Provide the [x, y] coordinate of the cell's center where the given text is located.  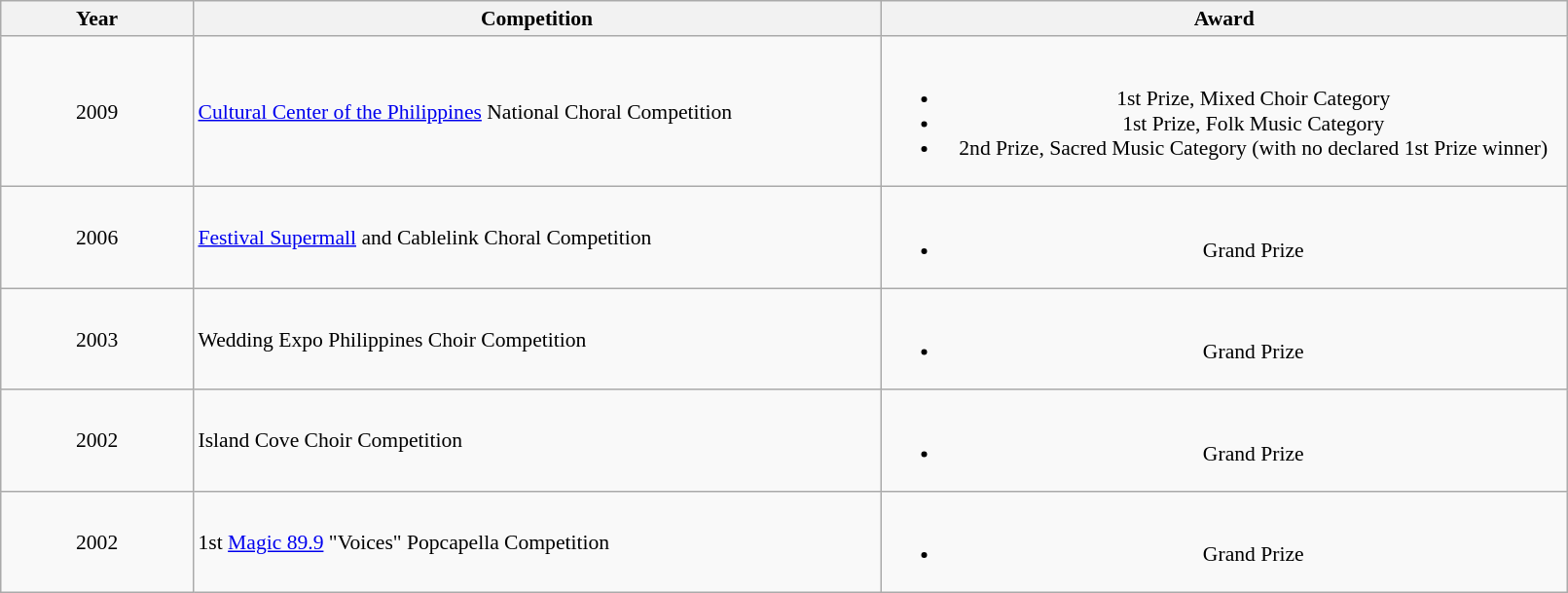
2009 [97, 111]
Competition [536, 19]
Wedding Expo Philippines Choir Competition [536, 339]
Year [97, 19]
2006 [97, 238]
2003 [97, 339]
Cultural Center of the Philippines National Choral Competition [536, 111]
1st Magic 89.9 "Voices" Popcapella Competition [536, 542]
Island Cove Choir Competition [536, 441]
1st Prize, Mixed Choir Category1st Prize, Folk Music Category2nd Prize, Sacred Music Category (with no declared 1st Prize winner) [1224, 111]
Award [1224, 19]
Festival Supermall and Cablelink Choral Competition [536, 238]
